Return the [X, Y] coordinate for the center point of the cell that contains the specified text.  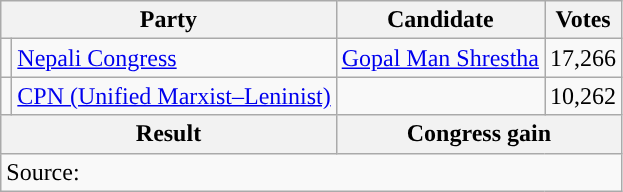
Candidate [440, 20]
Votes [584, 20]
Gopal Man Shrestha [440, 58]
Nepali Congress [174, 58]
CPN (Unified Marxist–Leninist) [174, 96]
Party [168, 20]
17,266 [584, 58]
Result [168, 134]
Source: [312, 172]
10,262 [584, 96]
Congress gain [478, 134]
